Pinpoint the cell where the given text exists, returning its (X, Y) midpoint coordinate. 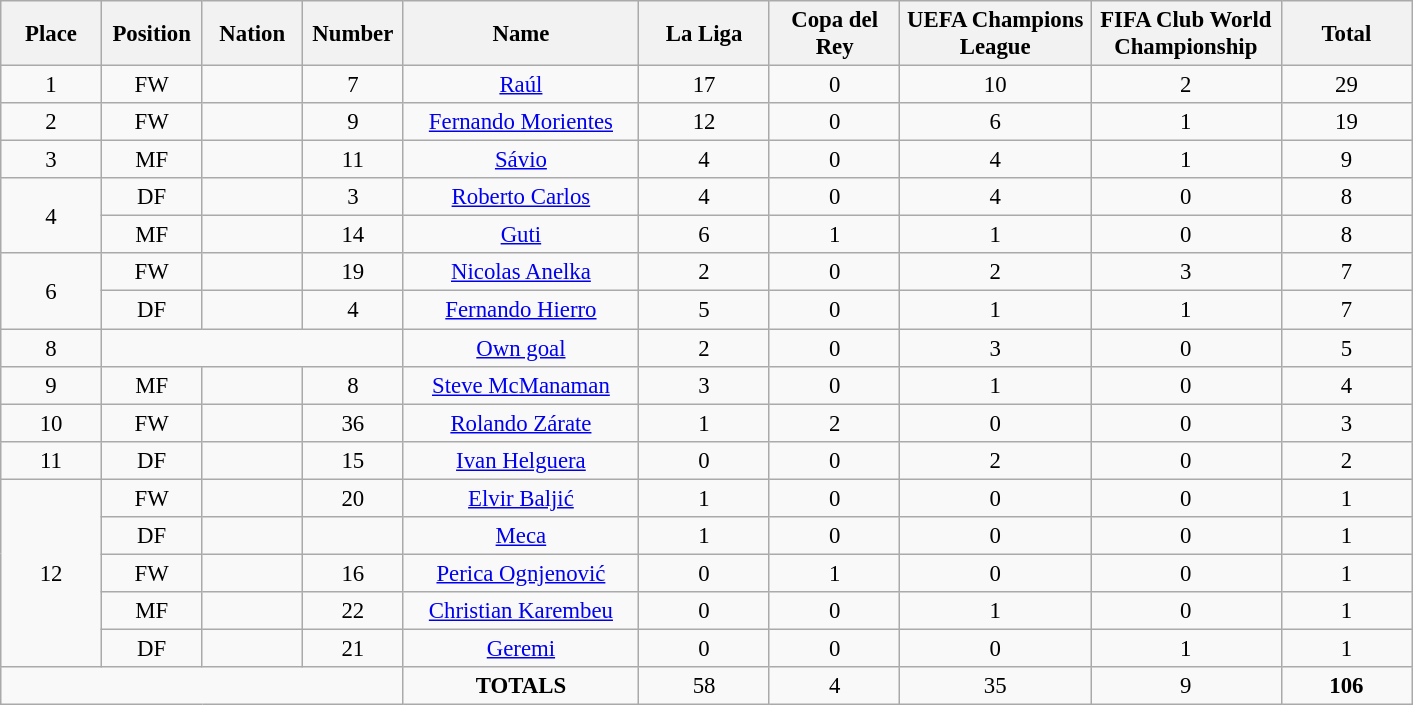
UEFA Champions League (996, 34)
Christian Karembeu (521, 611)
106 (1346, 686)
29 (1346, 85)
Nation (252, 34)
Perica Ognjenović (521, 573)
Name (521, 34)
Total (1346, 34)
Ivan Helguera (521, 460)
17 (704, 85)
Position (152, 34)
20 (354, 498)
Geremi (521, 648)
Copa del Rey (834, 34)
Guti (521, 235)
35 (996, 686)
22 (354, 611)
Own goal (521, 348)
La Liga (704, 34)
Place (52, 34)
Raúl (521, 85)
16 (354, 573)
Sávio (521, 160)
Number (354, 34)
Elvir Baljić (521, 498)
14 (354, 235)
21 (354, 648)
Fernando Hierro (521, 310)
Steve McManaman (521, 385)
FIFA Club World Championship (1186, 34)
58 (704, 686)
15 (354, 460)
Rolando Zárate (521, 423)
Meca (521, 536)
36 (354, 423)
Roberto Carlos (521, 197)
TOTALS (521, 686)
Nicolas Anelka (521, 273)
Fernando Morientes (521, 122)
